Output the [x, y] coordinate of the center of the cell containing the given text.  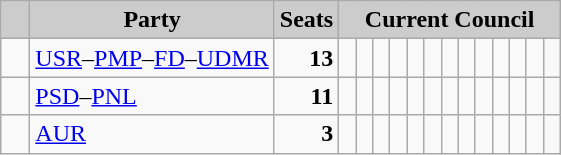
USR–PMP–FD–UDMR [152, 58]
Current Council [450, 20]
3 [306, 134]
13 [306, 58]
11 [306, 96]
PSD–PNL [152, 96]
Seats [306, 20]
Party [152, 20]
AUR [152, 134]
